Identify which cell holds the provided text, then report its (x, y) central coordinate. 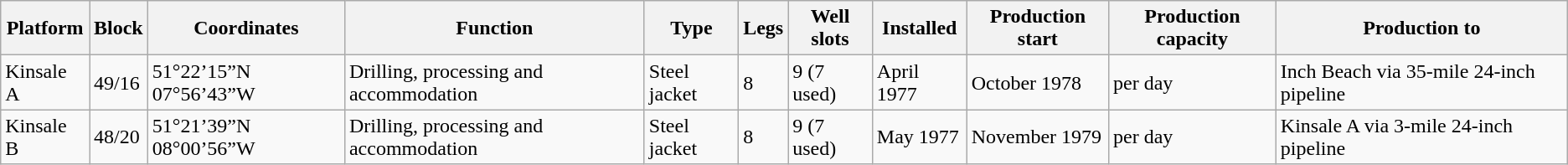
51°22’15”N 07°56’43”W (246, 82)
November 1979 (1037, 137)
Kinsale A (45, 82)
Legs (764, 28)
Production to (1421, 28)
May 1977 (920, 137)
Type (691, 28)
October 1978 (1037, 82)
Well slots (831, 28)
Installed (920, 28)
49/16 (118, 82)
Kinsale B (45, 137)
Block (118, 28)
Coordinates (246, 28)
Production capacity (1193, 28)
Platform (45, 28)
April 1977 (920, 82)
51°21’39”N 08°00’56”W (246, 137)
Production start (1037, 28)
48/20 (118, 137)
Kinsale A via 3-mile 24-inch pipeline (1421, 137)
Inch Beach via 35-mile 24-inch pipeline (1421, 82)
Function (494, 28)
